Return [x, y] of the center of cell containing provided text 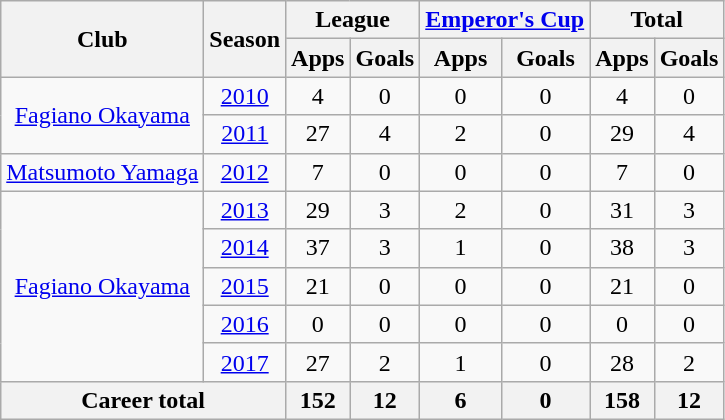
2017 [245, 362]
Emperor's Cup [505, 20]
Club [102, 39]
2013 [245, 210]
Matsumoto Yamaga [102, 172]
2012 [245, 172]
6 [461, 400]
38 [622, 248]
Total [657, 20]
37 [318, 248]
2016 [245, 324]
2014 [245, 248]
2015 [245, 286]
Career total [144, 400]
2010 [245, 96]
31 [622, 210]
League [353, 20]
2011 [245, 134]
158 [622, 400]
152 [318, 400]
28 [622, 362]
Season [245, 39]
